Provide the (x, y) coordinate of the cell's center where the given text is located.  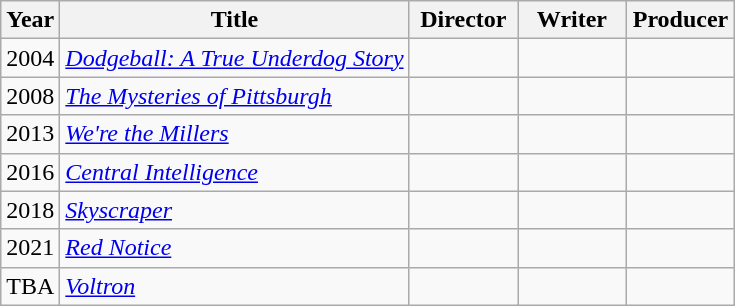
Director (464, 20)
Year (30, 20)
2021 (30, 248)
Dodgeball: A True Underdog Story (234, 58)
Voltron (234, 286)
The Mysteries of Pittsburgh (234, 96)
Red Notice (234, 248)
2004 (30, 58)
2016 (30, 172)
Producer (680, 20)
TBA (30, 286)
Skyscraper (234, 210)
Central Intelligence (234, 172)
2013 (30, 134)
Writer (572, 20)
Title (234, 20)
2018 (30, 210)
We're the Millers (234, 134)
2008 (30, 96)
